Scan for the cell matching the given text and deliver its [x, y] coordinate at center. 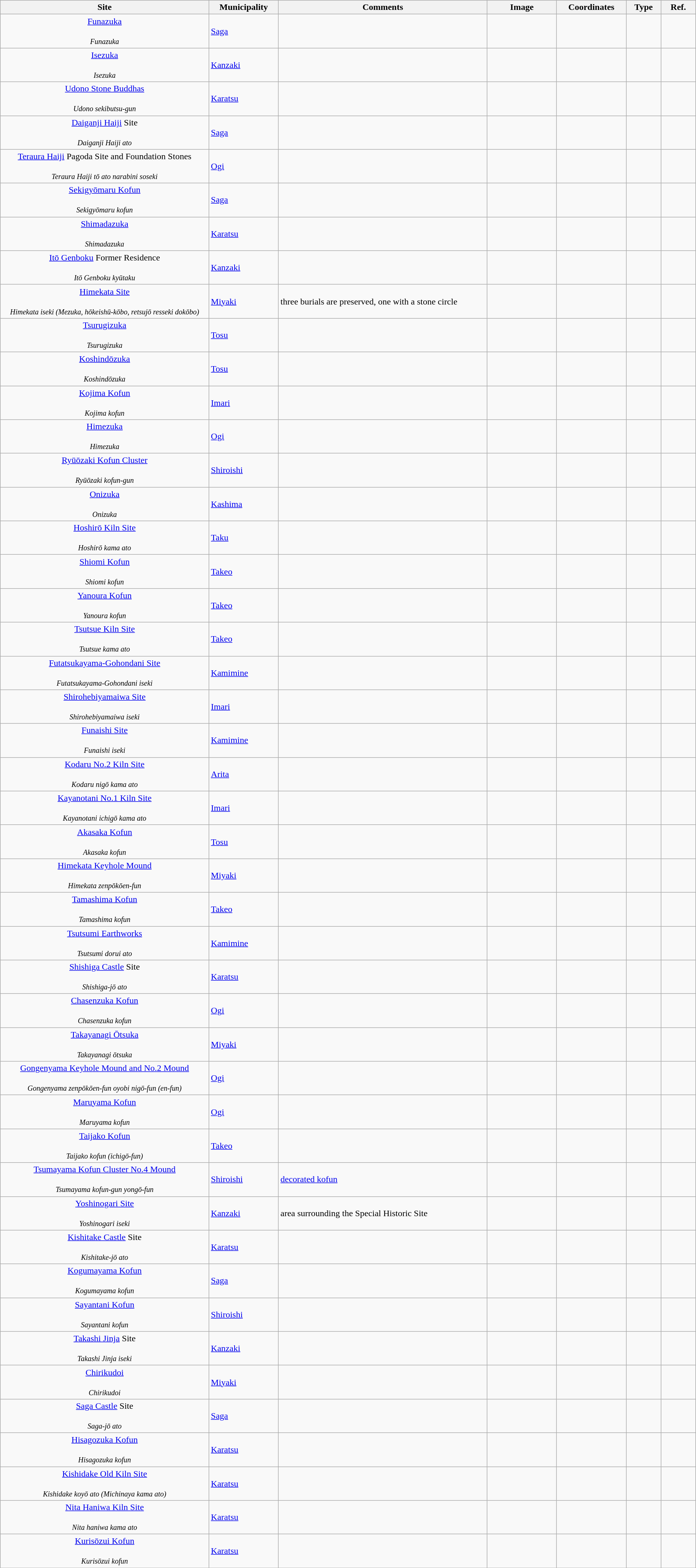
Udono Stone BuddhasUdono sekibutsu-gun [105, 99]
Tsutsue Kiln SiteTsutsue kama ato [105, 639]
Tsumayama Kofun Cluster No.4 MoundTsumayama kofun-gun yongō-fun [105, 1179]
Akasaka KofunAkasaka kofun [105, 842]
Takashi Jinja SiteTakashi Jinja iseki [105, 1348]
Kurisōzui KofunKurisōzui kofun [105, 1551]
Saga Castle SiteSaga-jō ato [105, 1416]
OnizukaOnizuka [105, 504]
Himekata SiteHimekata iseki (Mezuka, hōkeishū-kōbo, retsujō resseki dokōbo) [105, 301]
Shishiga Castle SiteShishiga-jō ato [105, 977]
Site [105, 7]
HimezukaHimezuka [105, 437]
IsezukaIsezuka [105, 65]
Coordinates [591, 7]
Gongenyama Keyhole Mound and No.2 MoundGongenyama zenpōkōen-fun oyobi nigō-fun (en-fun) [105, 1078]
Teraura Haiji Pagoda Site and Foundation StonesTeraura Haiji tō ato narabini soseki [105, 166]
Kishitake Castle SiteKishitake-jō ato [105, 1247]
Kojima KofunKojima kofun [105, 403]
Futatsukayama-Gohondani SiteFutatsukayama-Gohondani iseki [105, 673]
Comments [383, 7]
Ref. [678, 7]
Kodaru No.2 Kiln SiteKodaru nigō kama ato [105, 774]
ShimadazukaShimadazuka [105, 234]
Kogumayama KofunKogumayama kofun [105, 1281]
Shiomi KofunShiomi kofun [105, 572]
Taijako KofunTaijako kofun (ichigō-fun) [105, 1146]
Tsutsumi EarthworksTsutsumi dorui ato [105, 943]
Himekata Keyhole MoundHimekata zenpōkōen-fun [105, 875]
Nita Haniwa Kiln SiteNita haniwa kama ato [105, 1517]
Maruyama KofunMaruyama kofun [105, 1112]
Daiganji Haiji SiteDaiganji Haiji ato [105, 132]
Sayantani KofunSayantani kofun [105, 1314]
Hoshirō Kiln SiteHoshirō kama ato [105, 538]
Kayanotani No.1 Kiln SiteKayanotani ichigō kama ato [105, 808]
area surrounding the Special Historic Site [383, 1213]
three burials are preserved, one with a stone circle [383, 301]
Type [644, 7]
Yoshinogari SiteYoshinogari iseki [105, 1213]
Image [522, 7]
Takayanagi ŌtsukaTakayanagi ōtsuka [105, 1044]
Kashima [244, 504]
Taku [244, 538]
Ryūōzaki Kofun ClusterRyūōzaki kofun-gun [105, 470]
Itō Genboku Former ResidenceItō Genboku kyūtaku [105, 267]
Chasenzuka KofunChasenzuka kofun [105, 1011]
Yanoura KofunYanoura kofun [105, 605]
Municipality [244, 7]
Shirohebiyamaiwa SiteShirohebiyamaiwa iseki [105, 707]
Kishidake Old Kiln SiteKishidake koyō ato (Michinaya kama ato) [105, 1484]
TsurugizukaTsurugizuka [105, 335]
Sekigyōmaru KofunSekigyōmaru kofun [105, 200]
Funaishi SiteFunaishi iseki [105, 740]
decorated kofun [383, 1179]
FunazukaFunazuka [105, 31]
Tamashima KofunTamashima kofun [105, 909]
ChirikudoiChirikudoi [105, 1382]
Hisagozuka KofunHisagozuka kofun [105, 1450]
KoshindōzukaKoshindōzuka [105, 369]
Arita [244, 774]
